Pinpoint the cell where the given text exists, returning its [x, y] midpoint coordinate. 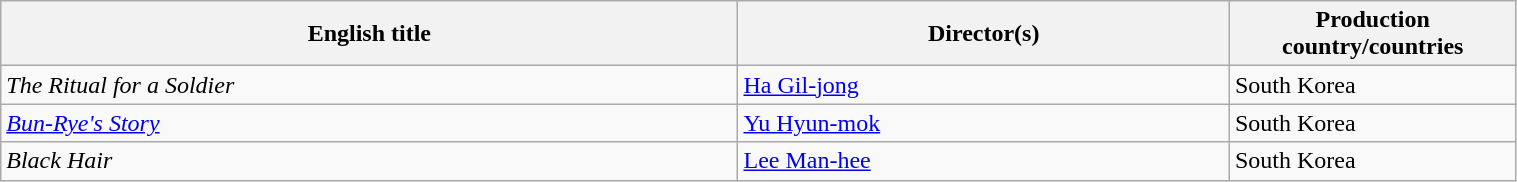
Lee Man-hee [984, 161]
The Ritual for a Soldier [370, 85]
Ha Gil-jong [984, 85]
English title [370, 34]
Black Hair [370, 161]
Yu Hyun-mok [984, 123]
Bun-Rye's Story [370, 123]
Production country/countries [1372, 34]
Director(s) [984, 34]
